Detect which cell encompasses the target text, then output its (X, Y) center coordinate. 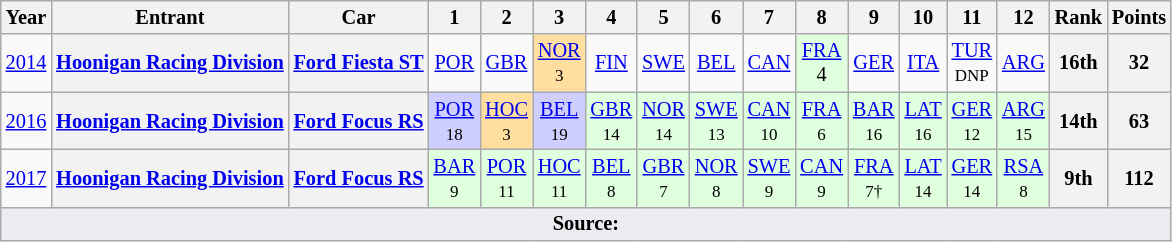
SWE9 (770, 178)
6 (716, 17)
FRA7† (874, 178)
112 (1139, 178)
BAR9 (455, 178)
BEL8 (612, 178)
FRA6 (822, 121)
HOC11 (560, 178)
HOC3 (506, 121)
1 (455, 17)
BEL19 (560, 121)
Car (359, 17)
2 (506, 17)
9th (1078, 178)
NOR14 (664, 121)
32 (1139, 63)
11 (972, 17)
FRA4 (822, 63)
2016 (26, 121)
SWE13 (716, 121)
Entrant (170, 17)
POR18 (455, 121)
GBR7 (664, 178)
63 (1139, 121)
7 (770, 17)
GER14 (972, 178)
FIN (612, 63)
POR (455, 63)
ITA (924, 63)
12 (1024, 17)
ARG (1024, 63)
Points (1139, 17)
Rank (1078, 17)
2014 (26, 63)
3 (560, 17)
Year (26, 17)
RSA8 (1024, 178)
CAN10 (770, 121)
ARG15 (1024, 121)
LAT14 (924, 178)
5 (664, 17)
TURDNP (972, 63)
Source: (586, 224)
2017 (26, 178)
16th (1078, 63)
CAN (770, 63)
Ford Fiesta ST (359, 63)
NOR3 (560, 63)
10 (924, 17)
GBR (506, 63)
BAR16 (874, 121)
9 (874, 17)
CAN9 (822, 178)
GER12 (972, 121)
4 (612, 17)
POR11 (506, 178)
GER (874, 63)
8 (822, 17)
LAT16 (924, 121)
BEL (716, 63)
GBR14 (612, 121)
SWE (664, 63)
14th (1078, 121)
NOR8 (716, 178)
